For the text-containing cell, return its midpoint in [X, Y] coordinate format. 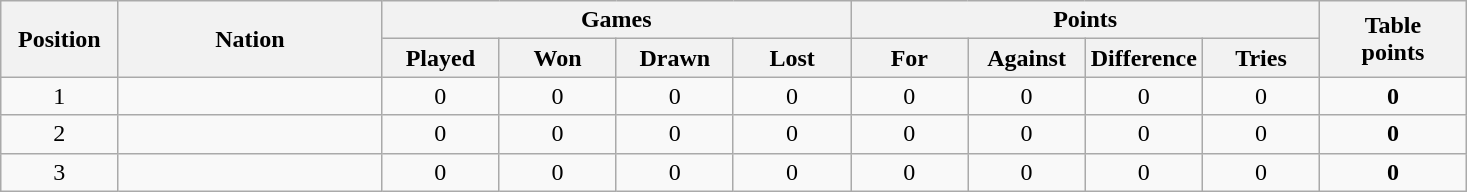
Points [1086, 20]
For [910, 58]
Games [616, 20]
Difference [1144, 58]
1 [60, 96]
Nation [250, 39]
Played [440, 58]
Drawn [674, 58]
Lost [792, 58]
2 [60, 134]
Tries [1260, 58]
Tablepoints [1394, 39]
3 [60, 172]
Position [60, 39]
Won [558, 58]
Against [1026, 58]
